Scan for the cell matching the given text and deliver its (x, y) coordinate at center. 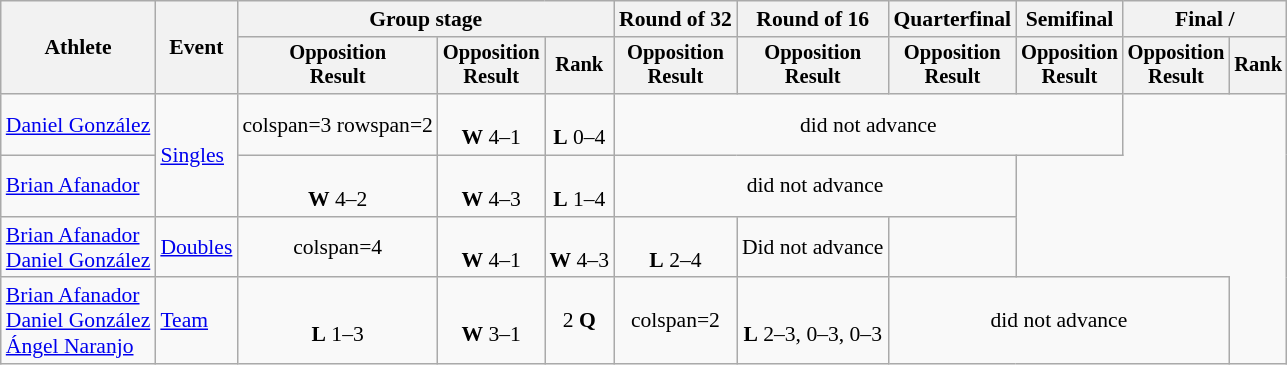
Doubles (196, 248)
W 4–2 (338, 186)
colspan=3 rowspan=2 (338, 124)
Team (196, 322)
colspan=2 (676, 322)
Brian AfanadorDaniel GonzálezÁngel Naranjo (78, 322)
Brian Afanador (78, 186)
Daniel González (78, 124)
L 0–4 (580, 124)
L 1–4 (580, 186)
Round of 32 (676, 19)
W 3–1 (492, 322)
Semifinal (1070, 19)
2 Q (580, 322)
Event (196, 48)
Brian AfanadorDaniel González (78, 248)
Did not advance (813, 248)
L 1–3 (338, 322)
Group stage (426, 19)
Singles (196, 155)
L 2–4 (676, 248)
Athlete (78, 48)
Final / (1205, 19)
Quarterfinal (952, 19)
colspan=4 (338, 248)
Round of 16 (813, 19)
L 2–3, 0–3, 0–3 (813, 322)
